Scan for the cell matching the given text and deliver its [X, Y] coordinate at center. 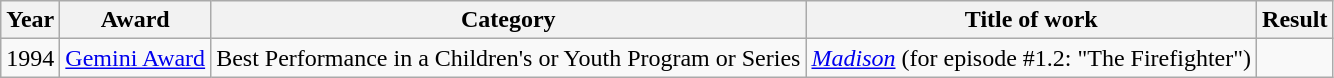
Award [136, 20]
Title of work [1032, 20]
Madison (for episode #1.2: "The Firefighter") [1032, 58]
1994 [30, 58]
Category [508, 20]
Best Performance in a Children's or Youth Program or Series [508, 58]
Year [30, 20]
Result [1295, 20]
Gemini Award [136, 58]
